Search for the cell housing the specified text and yield its (x, y) center coordinate. 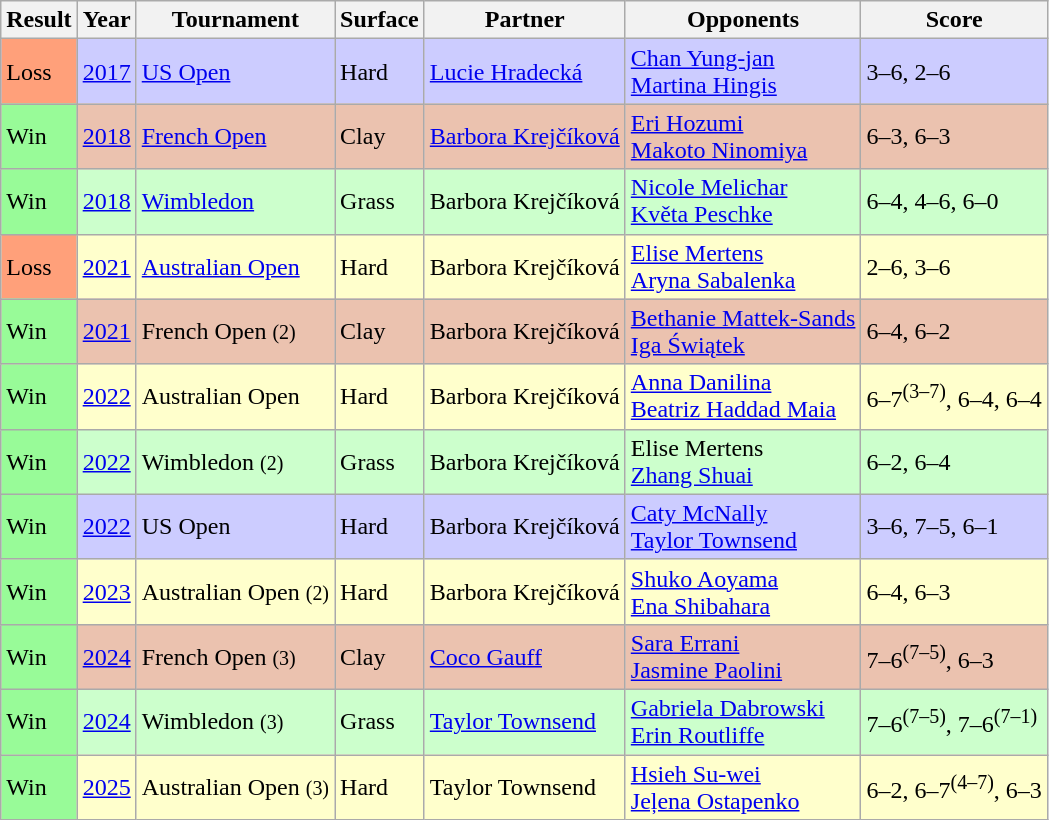
Partner (524, 20)
2–6, 3–6 (954, 266)
6–2, 6–7(4–7), 6–3 (954, 786)
Anna Danilina Beatriz Haddad Maia (743, 396)
Nicole Melichar Květa Peschke (743, 202)
3–6, 2–6 (954, 72)
Caty McNally Taylor Townsend (743, 526)
Result (39, 20)
Lucie Hradecká (524, 72)
Opponents (743, 20)
Elise Mertens Zhang Shuai (743, 462)
Australian Open (2) (235, 592)
2025 (106, 786)
Wimbledon (3) (235, 722)
Year (106, 20)
Shuko Aoyama Ena Shibahara (743, 592)
Elise Mertens Aryna Sabalenka (743, 266)
Tournament (235, 20)
French Open (2) (235, 332)
Gabriela Dabrowski Erin Routliffe (743, 722)
Coco Gauff (524, 656)
6–4, 4–6, 6–0 (954, 202)
6–4, 6–3 (954, 592)
6–3, 6–3 (954, 136)
Surface (380, 20)
Score (954, 20)
Wimbledon (235, 202)
7–6(7–5), 6–3 (954, 656)
Chan Yung-jan Martina Hingis (743, 72)
2023 (106, 592)
French Open (3) (235, 656)
Sara Errani Jasmine Paolini (743, 656)
French Open (235, 136)
6–2, 6–4 (954, 462)
7–6(7–5), 7–6(7–1) (954, 722)
Hsieh Su-wei Jeļena Ostapenko (743, 786)
Bethanie Mattek-Sands Iga Świątek (743, 332)
3–6, 7–5, 6–1 (954, 526)
6–7(3–7), 6–4, 6–4 (954, 396)
Wimbledon (2) (235, 462)
6–4, 6–2 (954, 332)
2017 (106, 72)
Eri Hozumi Makoto Ninomiya (743, 136)
Australian Open (3) (235, 786)
